Extract the (x, y) coordinate from the center of the cell holding the provided text.  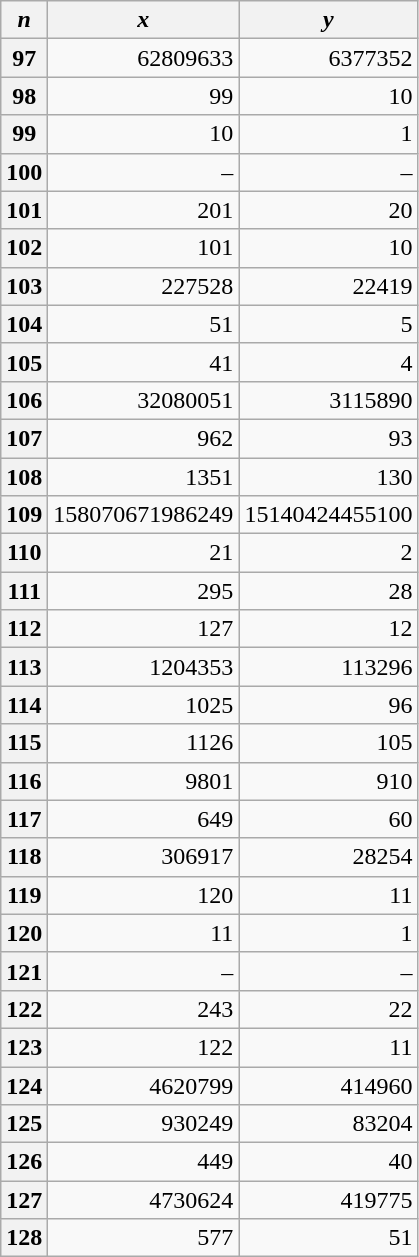
109 (24, 515)
123 (24, 1047)
97 (24, 58)
28254 (328, 857)
306917 (144, 857)
2 (328, 553)
227528 (144, 286)
243 (144, 1009)
111 (24, 591)
9801 (144, 781)
60 (328, 819)
15140424455100 (328, 515)
116 (24, 781)
130 (328, 477)
5 (328, 324)
449 (144, 1162)
158070671986249 (144, 515)
4 (328, 362)
1204353 (144, 667)
577 (144, 1238)
104 (24, 324)
100 (24, 172)
121 (24, 971)
118 (24, 857)
83204 (328, 1124)
110 (24, 553)
41 (144, 362)
96 (328, 705)
649 (144, 819)
930249 (144, 1124)
910 (328, 781)
4620799 (144, 1085)
98 (24, 96)
22419 (328, 286)
419775 (328, 1200)
28 (328, 591)
1126 (144, 743)
112 (24, 629)
128 (24, 1238)
106 (24, 400)
62809633 (144, 58)
124 (24, 1085)
113 (24, 667)
117 (24, 819)
3115890 (328, 400)
103 (24, 286)
126 (24, 1162)
93 (328, 438)
114 (24, 705)
102 (24, 248)
962 (144, 438)
414960 (328, 1085)
201 (144, 210)
6377352 (328, 58)
1025 (144, 705)
22 (328, 1009)
32080051 (144, 400)
295 (144, 591)
x (144, 20)
1351 (144, 477)
20 (328, 210)
21 (144, 553)
115 (24, 743)
n (24, 20)
113296 (328, 667)
40 (328, 1162)
125 (24, 1124)
y (328, 20)
119 (24, 895)
108 (24, 477)
12 (328, 629)
4730624 (144, 1200)
107 (24, 438)
